Pinpoint the cell where the given text exists, returning its [x, y] midpoint coordinate. 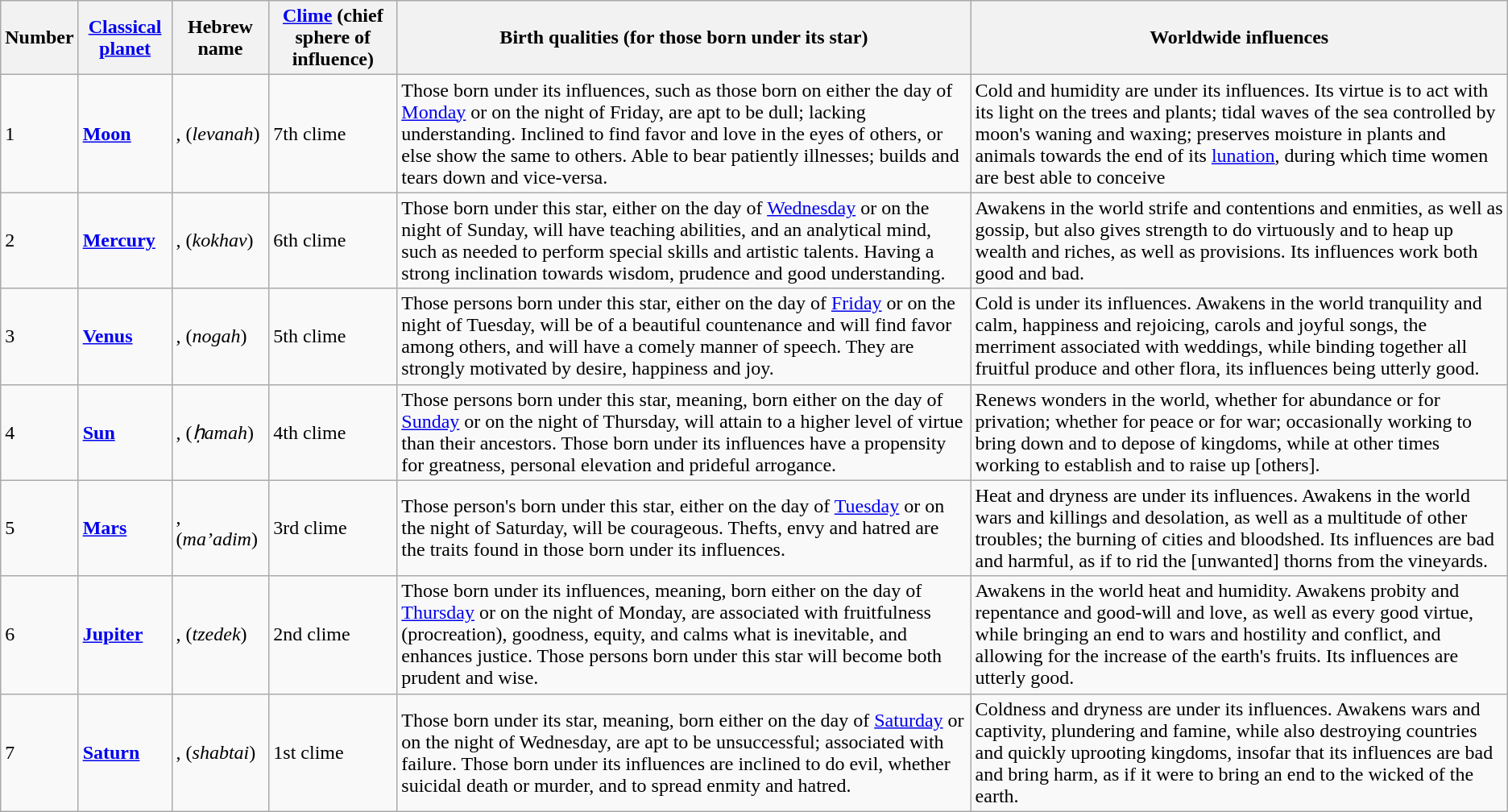
5 [39, 528]
1st clime [333, 752]
, (ḥamah) [221, 432]
Number [39, 38]
Birth qualities (for those born under its star) [684, 38]
Clime (chief sphere of influence) [333, 38]
2nd clime [333, 635]
6th clime [333, 240]
Classical planet [125, 38]
Saturn [125, 752]
, (nogah) [221, 337]
Sun [125, 432]
, (tzedek) [221, 635]
3 [39, 337]
7 [39, 752]
Venus [125, 337]
Moon [125, 134]
7th clime [333, 134]
4 [39, 432]
1 [39, 134]
, (shabtai) [221, 752]
6 [39, 635]
Mars [125, 528]
3rd clime [333, 528]
Hebrew name [221, 38]
4th clime [333, 432]
5th clime [333, 337]
Mercury [125, 240]
, (kokhav) [221, 240]
2 [39, 240]
Jupiter [125, 635]
Worldwide influences [1239, 38]
, (ma’adim) [221, 528]
, (levanah) [221, 134]
